From the cell containing the given text, extract its center point as (x, y) coordinate. 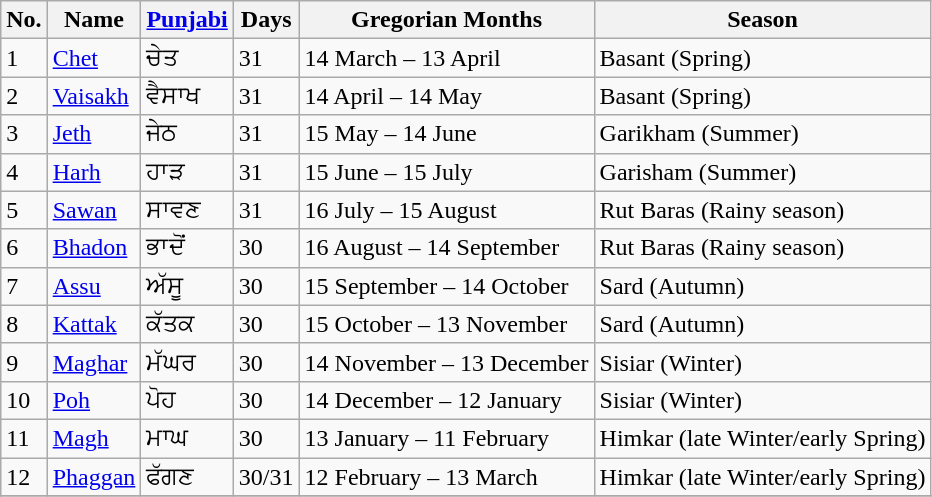
ਪੋਹ (187, 400)
Harh (94, 172)
ਸਾਵਣ (187, 210)
30/31 (266, 477)
2 (24, 96)
Magh (94, 438)
Punjabi (187, 20)
ਚੇਤ (187, 58)
14 November – 13 December (446, 362)
9 (24, 362)
14 December – 12 January (446, 400)
16 July – 15 August (446, 210)
10 (24, 400)
12 February – 13 March (446, 477)
ਫੱਗਣ (187, 477)
Vaisakh (94, 96)
Gregorian Months (446, 20)
Bhadon (94, 248)
3 (24, 134)
14 March – 13 April (446, 58)
11 (24, 438)
ਕੱਤਕ (187, 324)
15 May – 14 June (446, 134)
6 (24, 248)
ਹਾੜ (187, 172)
15 September – 14 October (446, 286)
Chet (94, 58)
5 (24, 210)
No. (24, 20)
ਅੱਸੂ (187, 286)
16 August – 14 September (446, 248)
Assu (94, 286)
15 June – 15 July (446, 172)
Sawan (94, 210)
Name (94, 20)
15 October – 13 November (446, 324)
ਮਾਘ (187, 438)
Jeth (94, 134)
ਮੱਘਰ (187, 362)
Days (266, 20)
Kattak (94, 324)
8 (24, 324)
14 April – 14 May (446, 96)
ਜੇਠ (187, 134)
Season (762, 20)
ਭਾਦੋਂ (187, 248)
Garikham (Summer) (762, 134)
Poh (94, 400)
4 (24, 172)
ਵੈਸਾਖ (187, 96)
1 (24, 58)
Phaggan (94, 477)
12 (24, 477)
7 (24, 286)
Maghar (94, 362)
Garisham (Summer) (762, 172)
13 January – 11 February (446, 438)
